Output the (X, Y) coordinate of the center of the cell containing the given text.  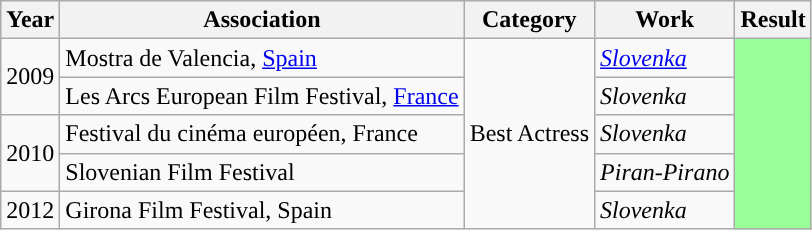
Work (665, 20)
Mostra de Valencia, Spain (262, 58)
Best Actress (529, 134)
Festival du cinéma européen, France (262, 134)
Result (773, 20)
Slovenian Film Festival (262, 172)
Association (262, 20)
2009 (30, 77)
Girona Film Festival, Spain (262, 210)
Les Arcs European Film Festival, France (262, 96)
2012 (30, 210)
Year (30, 20)
Piran-Pirano (665, 172)
2010 (30, 153)
Category (529, 20)
